Pinpoint the cell where the given text exists, returning its [x, y] midpoint coordinate. 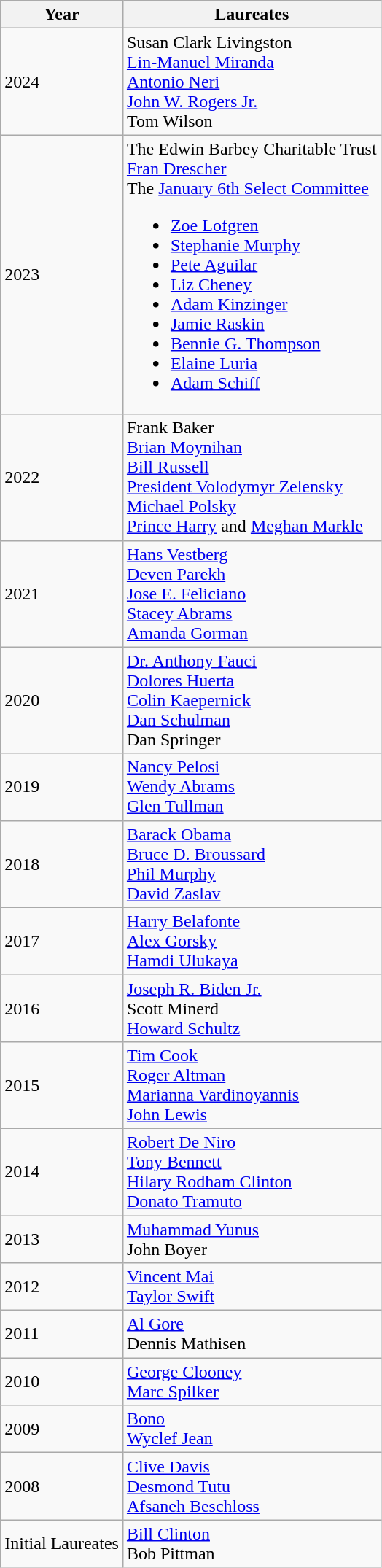
Laureates [252, 15]
2008 [62, 1486]
2023 [62, 274]
Tim CookRoger AltmanMarianna VardinoyannisJohn Lewis [252, 1085]
Muhammad YunusJohn Boyer [252, 1238]
2014 [62, 1171]
2012 [62, 1286]
2015 [62, 1085]
2010 [62, 1381]
Joseph R. Biden Jr.Scott MinerdHoward Schultz [252, 1008]
2021 [62, 594]
2018 [62, 863]
Year [62, 15]
2022 [62, 477]
2009 [62, 1429]
Robert De NiroTony BennettHilary Rodham ClintonDonato Tramuto [252, 1171]
Clive DavisDesmond TutuAfsaneh Beschloss [252, 1486]
Barack ObamaBruce D. BroussardPhil MurphyDavid Zaslav [252, 863]
Initial Laureates [62, 1543]
Harry BelafonteAlex GorskyHamdi Ulukaya [252, 941]
2024 [62, 82]
Dr. Anthony FauciDolores HuertaColin KaepernickDan SchulmanDan Springer [252, 700]
Hans VestbergDeven ParekhJose E. FelicianoStacey AbramsAmanda Gorman [252, 594]
Vincent MaiTaylor Swift [252, 1286]
2016 [62, 1008]
Susan Clark LivingstonLin-Manuel MirandaAntonio NeriJohn W. Rogers Jr.Tom Wilson [252, 82]
2013 [62, 1238]
2019 [62, 787]
2011 [62, 1335]
Bill ClintonBob Pittman [252, 1543]
George ClooneyMarc Spilker [252, 1381]
Frank BakerBrian MoynihanBill RussellPresident Volodymyr ZelenskyMichael PolskyPrince Harry and Meghan Markle [252, 477]
BonoWyclef Jean [252, 1429]
2017 [62, 941]
2020 [62, 700]
Nancy PelosiWendy AbramsGlen Tullman [252, 787]
Al GoreDennis Mathisen [252, 1335]
